Find where the given text appears and provide that cell's center as (x, y) coordinate. 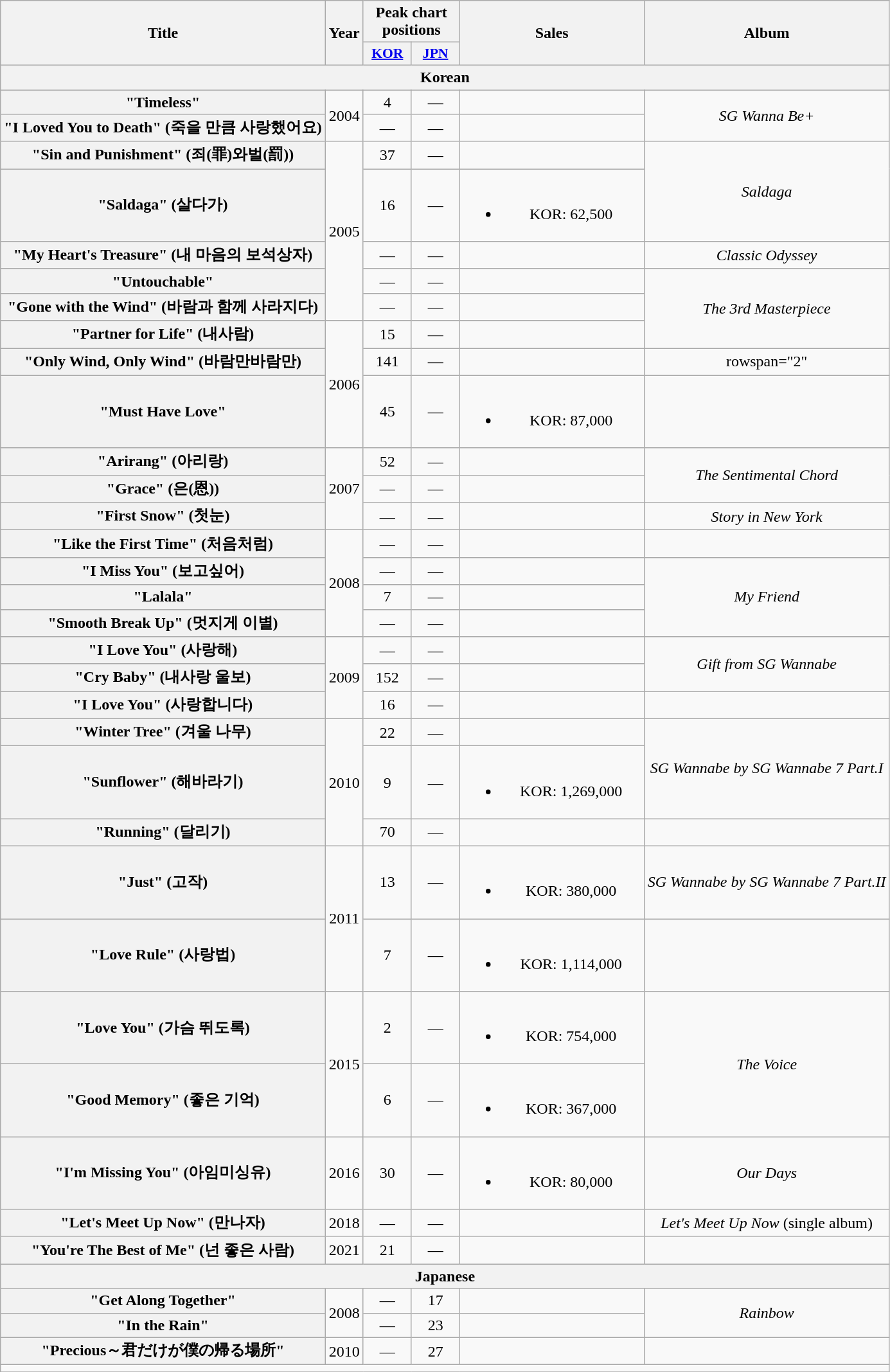
"First Snow" (첫눈) (163, 517)
KOR: 367,000 (551, 1100)
2 (387, 1028)
"Smooth Break Up" (멋지게 이별) (163, 623)
"Partner for Life" (내사람) (163, 334)
"Arirang" (아리랑) (163, 461)
Title (163, 33)
2007 (344, 489)
The Sentimental Chord (767, 476)
SG Wanna Be+ (767, 116)
70 (387, 833)
"My Heart's Treasure" (내 마음의 보석상자) (163, 256)
2005 (344, 231)
17 (436, 1301)
"Saldaga" (살다가) (163, 206)
KOR: 1,269,000 (551, 783)
2018 (344, 1224)
Peak chart positions (411, 22)
"I Loved You to Death" (죽을 만큼 사랑했어요) (163, 129)
2015 (344, 1064)
27 (436, 1351)
Our Days (767, 1173)
2016 (344, 1173)
2009 (344, 678)
SG Wannabe by SG Wannabe 7 Part.II (767, 882)
"You're The Best of Me" (넌 좋은 사람) (163, 1251)
Korean (445, 77)
152 (387, 677)
45 (387, 411)
"Love You" (가슴 뛰도록) (163, 1028)
KOR: 1,114,000 (551, 955)
"I Love You" (사랑해) (163, 650)
"Precious～君だけが僕の帰る場所" (163, 1351)
13 (387, 882)
22 (387, 733)
6 (387, 1100)
"Sunflower" (해바라기) (163, 783)
"Like the First Time" (처음처럼) (163, 544)
KOR: 62,500 (551, 206)
Saldaga (767, 192)
Story in New York (767, 517)
rowspan="2" (767, 362)
9 (387, 783)
2004 (344, 116)
2006 (344, 384)
23 (436, 1325)
4 (387, 102)
"Gone with the Wind" (바람과 함께 사라지다) (163, 307)
"Cry Baby" (내사랑 울보) (163, 677)
2011 (344, 918)
KOR: 87,000 (551, 411)
KOR: 80,000 (551, 1173)
2021 (344, 1251)
21 (387, 1251)
KOR (387, 54)
Album (767, 33)
SG Wannabe by SG Wannabe 7 Part.I (767, 769)
"I Miss You" (보고싶어) (163, 571)
"Winter Tree" (겨울 나무) (163, 733)
Let's Meet Up Now (single album) (767, 1224)
My Friend (767, 596)
"Timeless" (163, 102)
KOR: 754,000 (551, 1028)
"Untouchable" (163, 281)
"I Love You" (사랑합니다) (163, 706)
141 (387, 362)
The Voice (767, 1064)
Classic Odyssey (767, 256)
30 (387, 1173)
"Lalala" (163, 597)
"Sin and Punishment" (죄(罪)와벌(罰)) (163, 156)
The 3rd Masterpiece (767, 308)
"Only Wind, Only Wind" (바람만바람만) (163, 362)
37 (387, 156)
JPN (436, 54)
Year (344, 33)
Japanese (445, 1276)
15 (387, 334)
"Grace" (은(恩)) (163, 490)
"Good Memory" (좋은 기억) (163, 1100)
"I'm Missing You" (아임미싱유) (163, 1173)
"Just" (고작) (163, 882)
"Must Have Love" (163, 411)
Sales (551, 33)
"In the Rain" (163, 1325)
Gift from SG Wannabe (767, 664)
Rainbow (767, 1313)
KOR: 380,000 (551, 882)
"Love Rule" (사랑법) (163, 955)
"Let's Meet Up Now" (만나자) (163, 1224)
"Running" (달리기) (163, 833)
"Get Along Together" (163, 1301)
52 (387, 461)
